Scan for the cell matching the given text and deliver its (X, Y) coordinate at center. 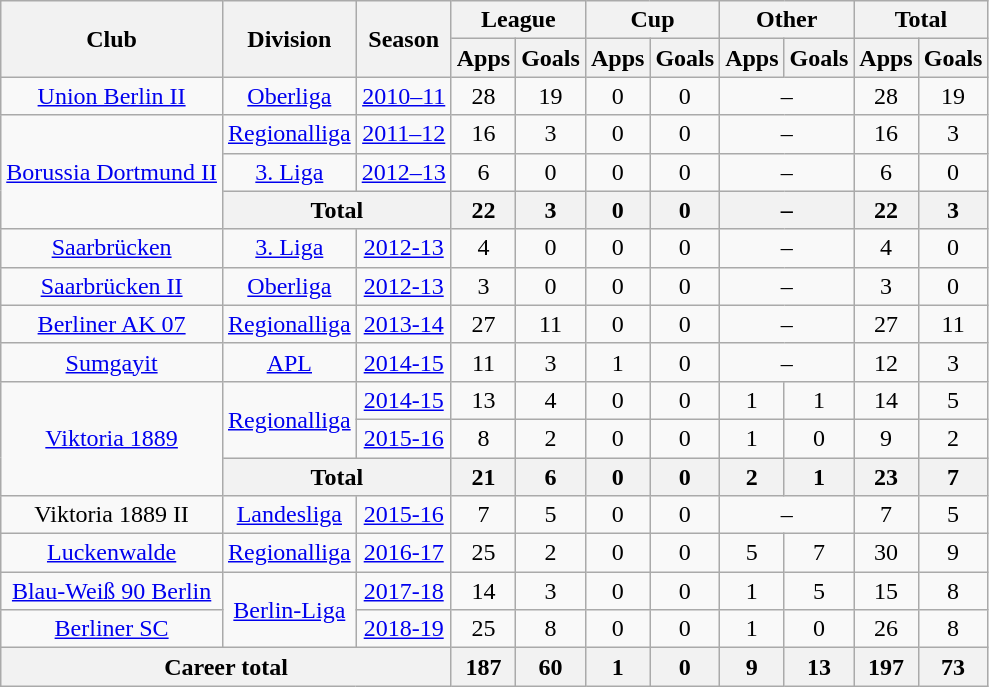
Viktoria 1889 (112, 438)
Berlin-Liga (289, 610)
Saarbrücken (112, 248)
2016-17 (404, 553)
Viktoria 1889 II (112, 515)
Berliner AK 07 (112, 324)
2011–12 (404, 134)
APL (289, 362)
Borussia Dortmund II (112, 172)
Berliner SC (112, 629)
Division (289, 39)
23 (886, 477)
2017-18 (404, 591)
Union Berlin II (112, 96)
2010–11 (404, 96)
60 (551, 667)
2018-19 (404, 629)
30 (886, 553)
Luckenwalde (112, 553)
12 (886, 362)
Club (112, 39)
2012–13 (404, 172)
2013-14 (404, 324)
Other (787, 20)
Career total (226, 667)
73 (953, 667)
League (518, 20)
Blau-Weiß 90 Berlin (112, 591)
Saarbrücken II (112, 286)
Season (404, 39)
Cup (652, 20)
26 (886, 629)
187 (483, 667)
Sumgayit (112, 362)
15 (886, 591)
Landesliga (289, 515)
21 (483, 477)
197 (886, 667)
